Scan for the cell matching the given text and deliver its [x, y] coordinate at center. 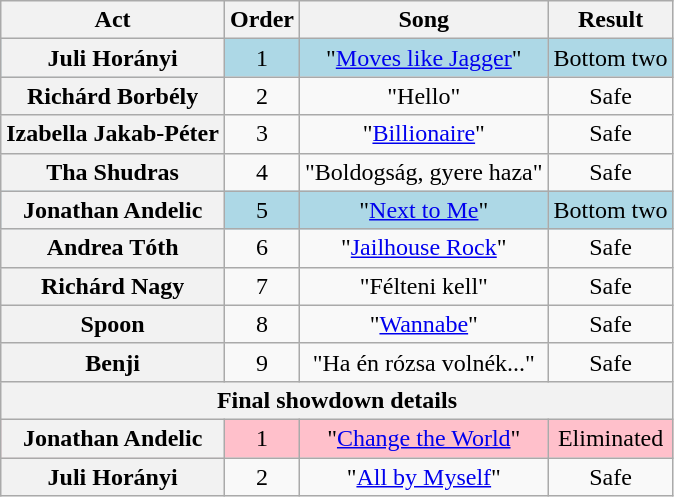
Act [113, 20]
7 [262, 286]
"Wannabe" [424, 324]
9 [262, 362]
Final showdown details [337, 400]
8 [262, 324]
"Hello" [424, 96]
6 [262, 248]
"Boldogság, gyere haza" [424, 172]
Song [424, 20]
"Félteni kell" [424, 286]
Order [262, 20]
Eliminated [610, 438]
"Moves like Jagger" [424, 58]
Andrea Tóth [113, 248]
3 [262, 134]
Izabella Jakab-Péter [113, 134]
"Change the World" [424, 438]
Result [610, 20]
"All by Myself" [424, 477]
Tha Shudras [113, 172]
Richárd Nagy [113, 286]
"Billionaire" [424, 134]
Spoon [113, 324]
"Next to Me" [424, 210]
5 [262, 210]
"Jailhouse Rock" [424, 248]
"Ha én rózsa volnék..." [424, 362]
Richárd Borbély [113, 96]
4 [262, 172]
Benji [113, 362]
